Search for the cell housing the specified text and yield its (X, Y) center coordinate. 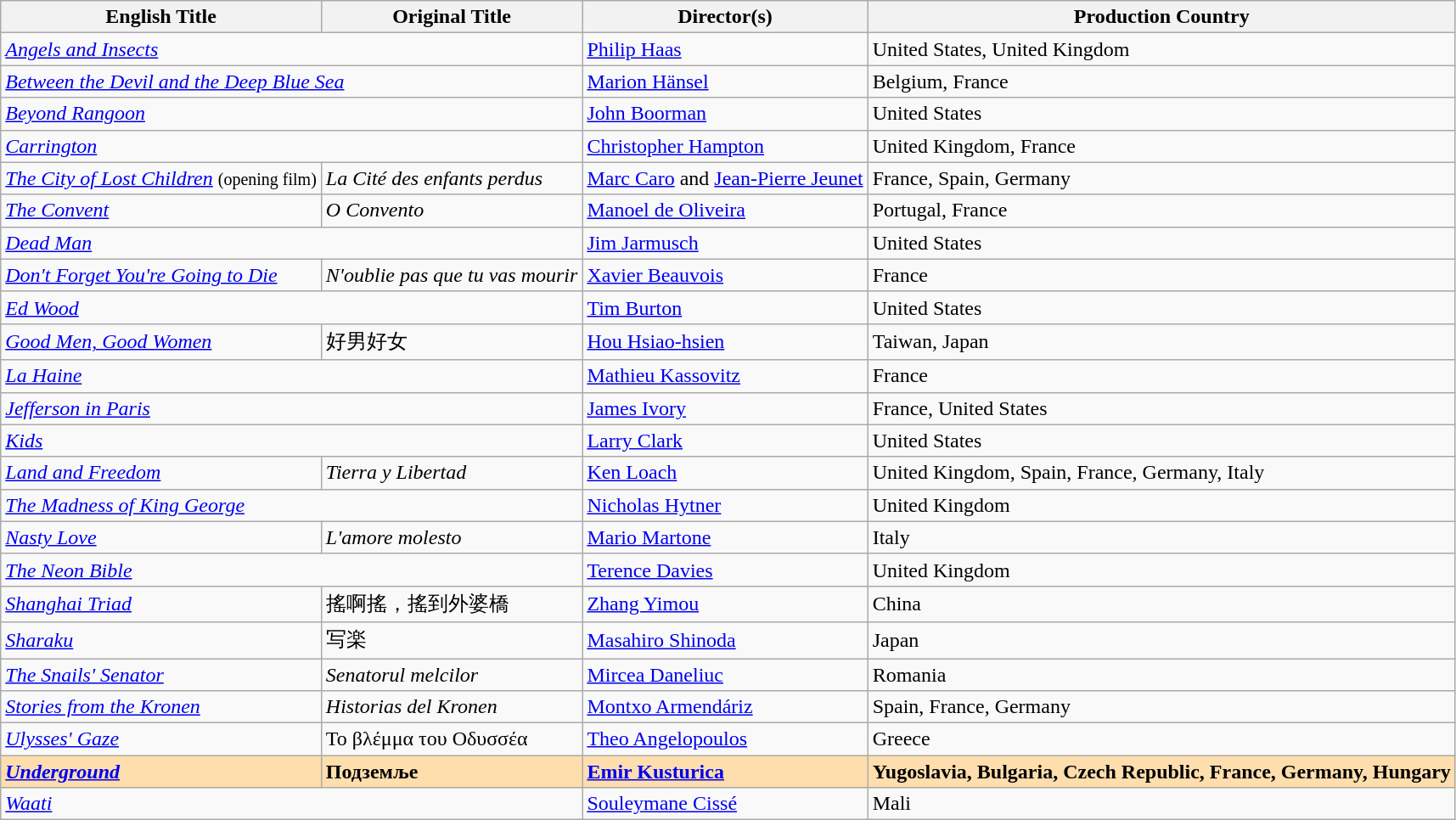
Terence Davies (725, 570)
Production Country (1161, 17)
English Title (161, 17)
Belgium, France (1161, 81)
James Ivory (725, 408)
Montxo Armendáriz (725, 707)
O Convento (452, 211)
Yugoslavia, Bulgaria, Czech Republic, France, Germany, Hungary (1161, 772)
Masahiro Shinoda (725, 640)
The Convent (161, 211)
Sharaku (161, 640)
China (1161, 604)
Director(s) (725, 17)
Mali (1161, 804)
Romania (1161, 675)
France, United States (1161, 408)
Senatorul melcilor (452, 675)
Original Title (452, 17)
Good Men, Good Women (161, 341)
United Kingdom, Spain, France, Germany, Italy (1161, 473)
Xavier Beauvois (725, 275)
La Haine (292, 376)
L'amore molesto (452, 537)
Italy (1161, 537)
Greece (1161, 739)
Underground (161, 772)
Ed Wood (292, 307)
Christopher Hampton (725, 146)
Historias del Kronen (452, 707)
The Madness of King George (292, 505)
Jim Jarmusch (725, 243)
Το βλέμμα του Οδυσσέα (452, 739)
Mathieu Kassovitz (725, 376)
United States, United Kingdom (1161, 49)
Tierra y Libertad (452, 473)
Carrington (292, 146)
Spain, France, Germany (1161, 707)
Beyond Rangoon (292, 114)
Tim Burton (725, 307)
Philip Haas (725, 49)
Shanghai Triad (161, 604)
Stories from the Kronen (161, 707)
Portugal, France (1161, 211)
Theo Angelopoulos (725, 739)
Подземље (452, 772)
Waati (292, 804)
The Snails' Senator (161, 675)
Larry Clark (725, 441)
Manoel de Oliveira (725, 211)
Nicholas Hytner (725, 505)
Don't Forget You're Going to Die (161, 275)
John Boorman (725, 114)
Between the Devil and the Deep Blue Sea (292, 81)
France, Spain, Germany (1161, 178)
Emir Kusturica (725, 772)
Jefferson in Paris (292, 408)
Taiwan, Japan (1161, 341)
写楽 (452, 640)
Ken Loach (725, 473)
Ulysses' Gaze (161, 739)
搖啊搖，搖到外婆橋 (452, 604)
Dead Man (292, 243)
好男好女 (452, 341)
Kids (292, 441)
Nasty Love (161, 537)
Japan (1161, 640)
Zhang Yimou (725, 604)
Souleymane Cissé (725, 804)
La Cité des enfants perdus (452, 178)
The Neon Bible (292, 570)
N'oublie pas que tu vas mourir (452, 275)
Marion Hänsel (725, 81)
Land and Freedom (161, 473)
United Kingdom, France (1161, 146)
Angels and Insects (292, 49)
Mario Martone (725, 537)
Hou Hsiao-hsien (725, 341)
The City of Lost Children (opening film) (161, 178)
Mircea Daneliuc (725, 675)
Marc Caro and Jean-Pierre Jeunet (725, 178)
